Provide the (X, Y) coordinate of the cell's center where the given text is located.  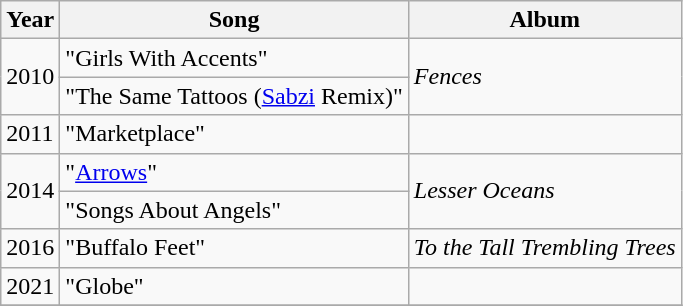
Album (544, 20)
2021 (30, 286)
"Buffalo Feet" (234, 248)
Song (234, 20)
2010 (30, 77)
2016 (30, 248)
Fences (544, 77)
"Girls With Accents" (234, 58)
"The Same Tattoos (Sabzi Remix)" (234, 96)
Lesser Oceans (544, 191)
"Songs About Angels" (234, 210)
2011 (30, 134)
To the Tall Trembling Trees (544, 248)
2014 (30, 191)
Year (30, 20)
"Marketplace" (234, 134)
"Globe" (234, 286)
"Arrows" (234, 172)
